Pinpoint the cell where the given text exists, returning its [X, Y] midpoint coordinate. 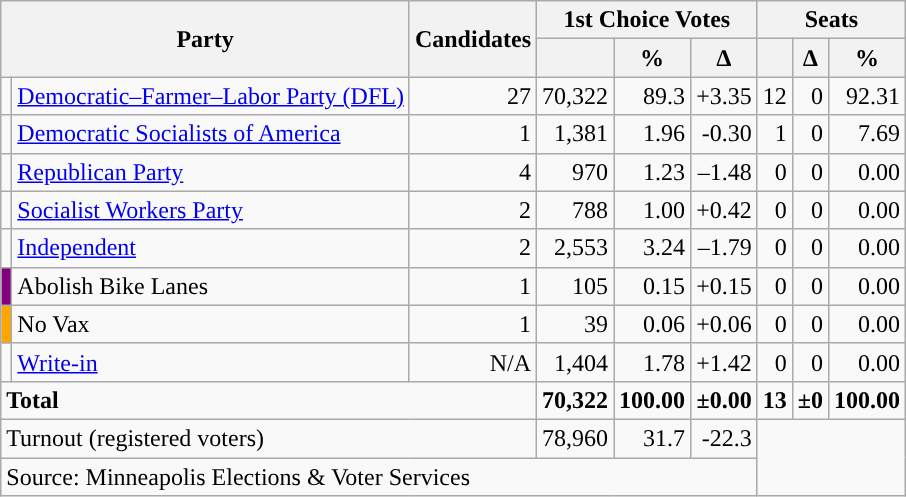
0.15 [652, 286]
Source: Minneapolis Elections & Voter Services [379, 477]
No Vax [211, 324]
Democratic Socialists of America [211, 134]
-22.3 [724, 438]
7.69 [868, 134]
-0.30 [724, 134]
Independent [211, 248]
3.24 [652, 248]
27 [472, 96]
Candidates [472, 39]
970 [576, 172]
1.23 [652, 172]
78,960 [576, 438]
1.00 [652, 210]
–1.48 [724, 172]
–1.79 [724, 248]
Republican Party [211, 172]
Socialist Workers Party [211, 210]
Abolish Bike Lanes [211, 286]
+0.42 [724, 210]
92.31 [868, 96]
Write-in [211, 362]
1.78 [652, 362]
+3.35 [724, 96]
1.96 [652, 134]
Total [269, 400]
1,404 [576, 362]
1st Choice Votes [648, 20]
13 [774, 400]
Party [206, 39]
4 [472, 172]
+1.42 [724, 362]
+0.15 [724, 286]
2,553 [576, 248]
N/A [472, 362]
Turnout (registered voters) [269, 438]
39 [576, 324]
105 [576, 286]
±0.00 [724, 400]
Democratic–Farmer–Labor Party (DFL) [211, 96]
31.7 [652, 438]
1,381 [576, 134]
±0 [810, 400]
Seats [831, 20]
+0.06 [724, 324]
0.06 [652, 324]
12 [774, 96]
89.3 [652, 96]
788 [576, 210]
